From the cell containing the given text, extract its center point as [x, y] coordinate. 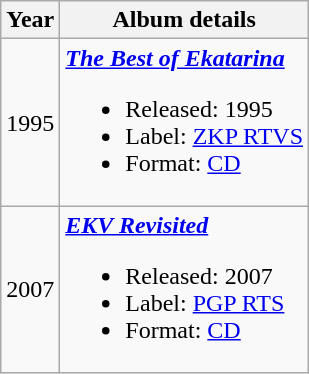
The Best of EkatarinaReleased: 1995Label: ZKP RTVSFormat: CD [184, 122]
Year [30, 20]
1995 [30, 122]
EKV RevisitedReleased: 2007Label: PGP RTSFormat: CD [184, 290]
2007 [30, 290]
Album details [184, 20]
